Search for the cell housing the specified text and yield its [x, y] center coordinate. 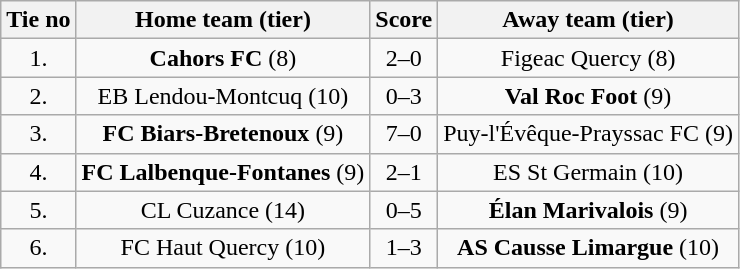
Cahors FC (8) [223, 58]
Val Roc Foot (9) [588, 96]
1. [38, 58]
6. [38, 248]
Away team (tier) [588, 20]
5. [38, 210]
FC Haut Quercy (10) [223, 248]
Home team (tier) [223, 20]
Score [404, 20]
EB Lendou-Montcuq (10) [223, 96]
Figeac Quercy (8) [588, 58]
AS Causse Limargue (10) [588, 248]
Puy-l'Évêque-Prayssac FC (9) [588, 134]
Tie no [38, 20]
1–3 [404, 248]
0–3 [404, 96]
2. [38, 96]
3. [38, 134]
7–0 [404, 134]
0–5 [404, 210]
ES St Germain (10) [588, 172]
Élan Marivalois (9) [588, 210]
4. [38, 172]
FC Biars-Bretenoux (9) [223, 134]
CL Cuzance (14) [223, 210]
FC Lalbenque-Fontanes (9) [223, 172]
2–1 [404, 172]
2–0 [404, 58]
